Scan for the cell matching the given text and deliver its (x, y) coordinate at center. 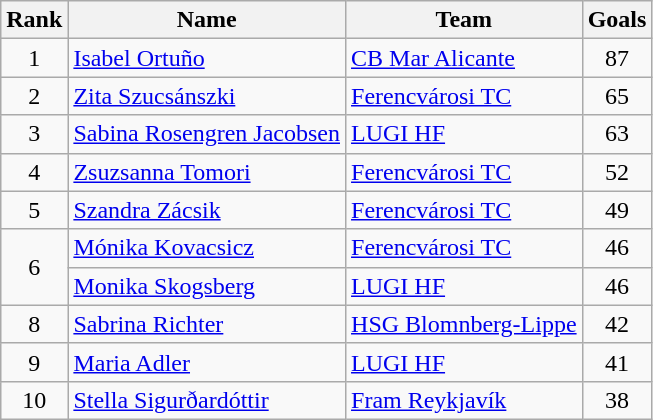
HSG Blomnberg-Lippe (464, 324)
Rank (34, 20)
9 (34, 362)
1 (34, 58)
87 (617, 58)
Goals (617, 20)
10 (34, 400)
Fram Reykjavík (464, 400)
Sabina Rosengren Jacobsen (207, 134)
8 (34, 324)
Zita Szucsánszki (207, 96)
Isabel Ortuño (207, 58)
49 (617, 210)
Zsuzsanna Tomori (207, 172)
Name (207, 20)
Maria Adler (207, 362)
Szandra Zácsik (207, 210)
41 (617, 362)
Monika Skogsberg (207, 286)
38 (617, 400)
65 (617, 96)
Team (464, 20)
5 (34, 210)
Mónika Kovacsicz (207, 248)
42 (617, 324)
Stella Sigurðardóttir (207, 400)
CB Mar Alicante (464, 58)
4 (34, 172)
2 (34, 96)
Sabrina Richter (207, 324)
63 (617, 134)
3 (34, 134)
52 (617, 172)
6 (34, 267)
